Return the (x, y) coordinate for the center point of the cell that contains the specified text.  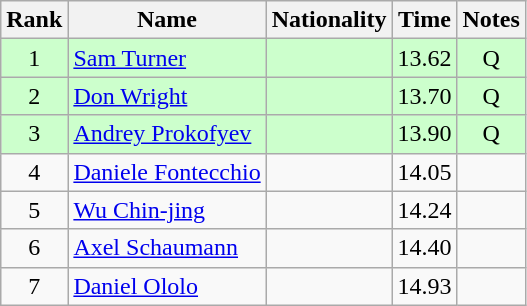
Wu Chin-jing (167, 210)
1 (34, 58)
Sam Turner (167, 58)
Name (167, 20)
Axel Schaumann (167, 248)
Daniele Fontecchio (167, 172)
3 (34, 134)
14.05 (424, 172)
14.24 (424, 210)
13.62 (424, 58)
Notes (491, 20)
14.93 (424, 286)
Daniel Ololo (167, 286)
5 (34, 210)
Nationality (329, 20)
13.90 (424, 134)
Andrey Prokofyev (167, 134)
2 (34, 96)
4 (34, 172)
6 (34, 248)
13.70 (424, 96)
14.40 (424, 248)
Rank (34, 20)
7 (34, 286)
Don Wright (167, 96)
Time (424, 20)
